Identify which cell holds the provided text, then report its (X, Y) central coordinate. 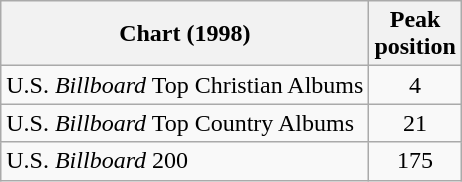
175 (415, 161)
U.S. Billboard Top Country Albums (185, 123)
4 (415, 85)
U.S. Billboard Top Christian Albums (185, 85)
21 (415, 123)
Peakposition (415, 34)
Chart (1998) (185, 34)
U.S. Billboard 200 (185, 161)
